Pinpoint the cell where the given text exists, returning its (X, Y) midpoint coordinate. 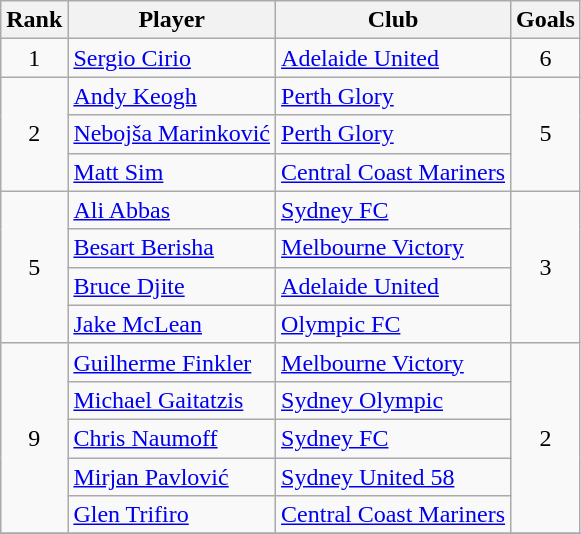
9 (34, 438)
6 (546, 58)
Sydney Olympic (394, 400)
Andy Keogh (172, 96)
Rank (34, 20)
Club (394, 20)
Player (172, 20)
1 (34, 58)
Ali Abbas (172, 210)
Jake McLean (172, 324)
Chris Naumoff (172, 438)
Nebojša Marinković (172, 134)
Matt Sim (172, 172)
Sergio Cirio (172, 58)
3 (546, 267)
Michael Gaitatzis (172, 400)
Sydney United 58 (394, 477)
Besart Berisha (172, 248)
Bruce Djite (172, 286)
Mirjan Pavlović (172, 477)
Olympic FC (394, 324)
Glen Trifiro (172, 515)
Guilherme Finkler (172, 362)
Goals (546, 20)
